Find where the given text appears and provide that cell's center as [x, y] coordinate. 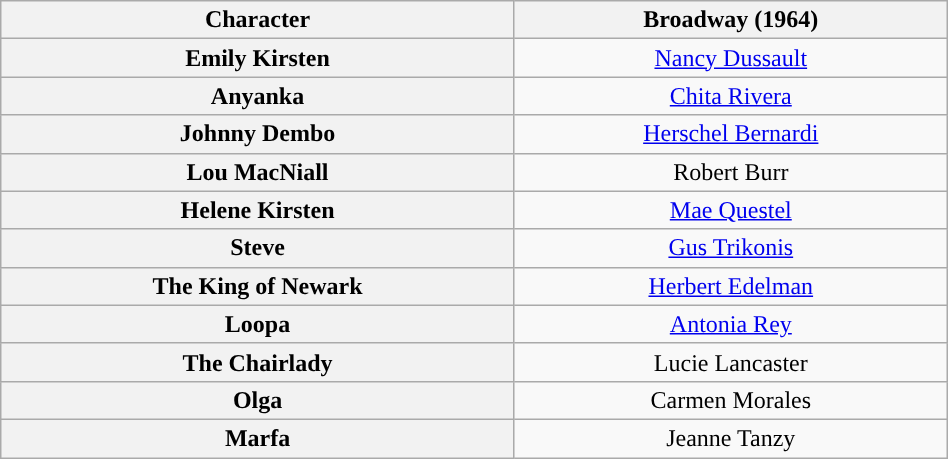
The Chairlady [258, 362]
Steve [258, 248]
Loopa [258, 324]
Lucie Lancaster [730, 362]
Carmen Morales [730, 400]
Anyanka [258, 96]
Nancy Dussault [730, 58]
Herbert Edelman [730, 286]
Johnny Dembo [258, 134]
Broadway (1964) [730, 20]
Chita Rivera [730, 96]
Herschel Bernardi [730, 134]
Lou MacNiall [258, 172]
Olga [258, 400]
Antonia Rey [730, 324]
Mae Questel [730, 210]
Robert Burr [730, 172]
Emily Kirsten [258, 58]
Marfa [258, 438]
Jeanne Tanzy [730, 438]
Gus Trikonis [730, 248]
Character [258, 20]
The King of Newark [258, 286]
Helene Kirsten [258, 210]
